Provide the [x, y] coordinate of the cell's center where the given text is located.  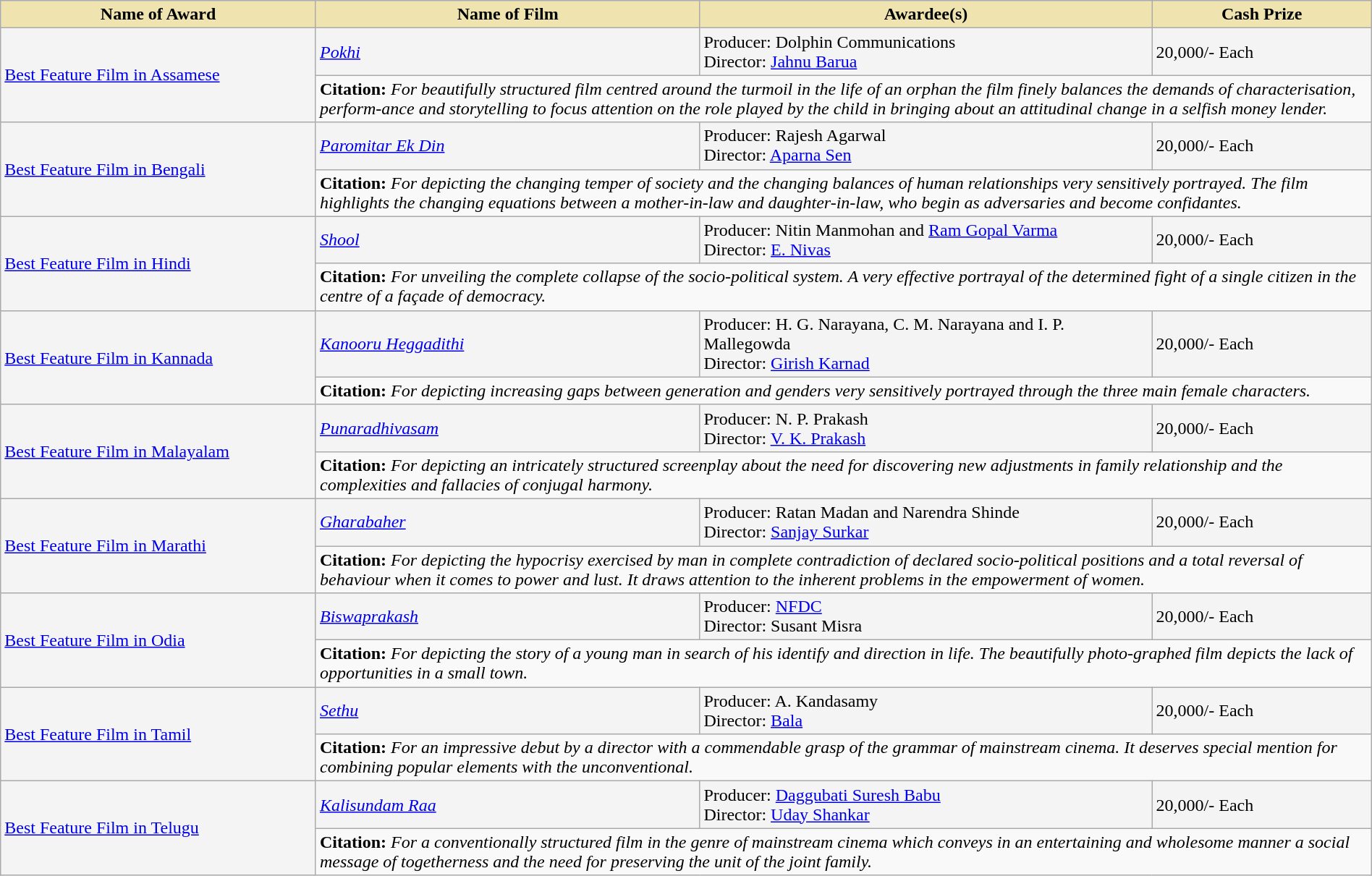
Producer: N. P. PrakashDirector: V. K. Prakash [926, 428]
Biswaprakash [507, 616]
Producer: NFDCDirector: Susant Misra [926, 616]
Best Feature Film in Malayalam [158, 451]
Best Feature Film in Assamese [158, 75]
Producer: Daggubati Suresh BabuDirector: Uday Shankar [926, 804]
Best Feature Film in Kannada [158, 357]
Producer: H. G. Narayana, C. M. Narayana and I. P. MallegowdaDirector: Girish Karnad [926, 344]
Citation: For depicting increasing gaps between generation and genders very sensitively portrayed through the three main female characters. [844, 391]
Best Feature Film in Hindi [158, 263]
Producer: Rajesh AgarwalDirector: Aparna Sen [926, 146]
Kanooru Heggadithi [507, 344]
Best Feature Film in Odia [158, 640]
Producer: Nitin Manmohan and Ram Gopal VarmaDirector: E. Nivas [926, 240]
Name of Film [507, 14]
Sethu [507, 710]
Name of Award [158, 14]
Gharabaher [507, 522]
Best Feature Film in Telugu [158, 828]
Producer: Ratan Madan and Narendra ShindeDirector: Sanjay Surkar [926, 522]
Paromitar Ek Din [507, 146]
Best Feature Film in Bengali [158, 169]
Pokhi [507, 52]
Best Feature Film in Tamil [158, 734]
Punaradhivasam [507, 428]
Kalisundam Raa [507, 804]
Cash Prize [1262, 14]
Producer: A. KandasamyDirector: Bala [926, 710]
Best Feature Film in Marathi [158, 545]
Awardee(s) [926, 14]
Shool [507, 240]
Producer: Dolphin CommunicationsDirector: Jahnu Barua [926, 52]
